Return (x, y) of the center of cell containing provided text 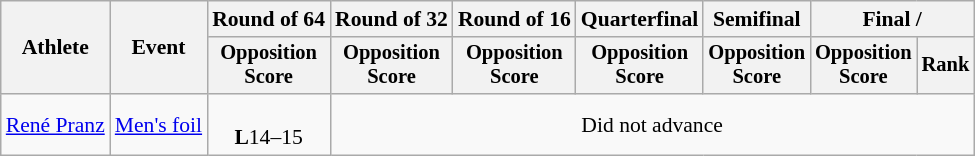
Rank (946, 66)
René Pranz (56, 124)
Event (158, 48)
Round of 16 (514, 19)
L14–15 (268, 124)
Final / (892, 19)
Athlete (56, 48)
Round of 32 (392, 19)
Men's foil (158, 124)
Quarterfinal (640, 19)
Semifinal (756, 19)
Round of 64 (268, 19)
Did not advance (652, 124)
